For the text-containing cell, return its midpoint in [x, y] coordinate format. 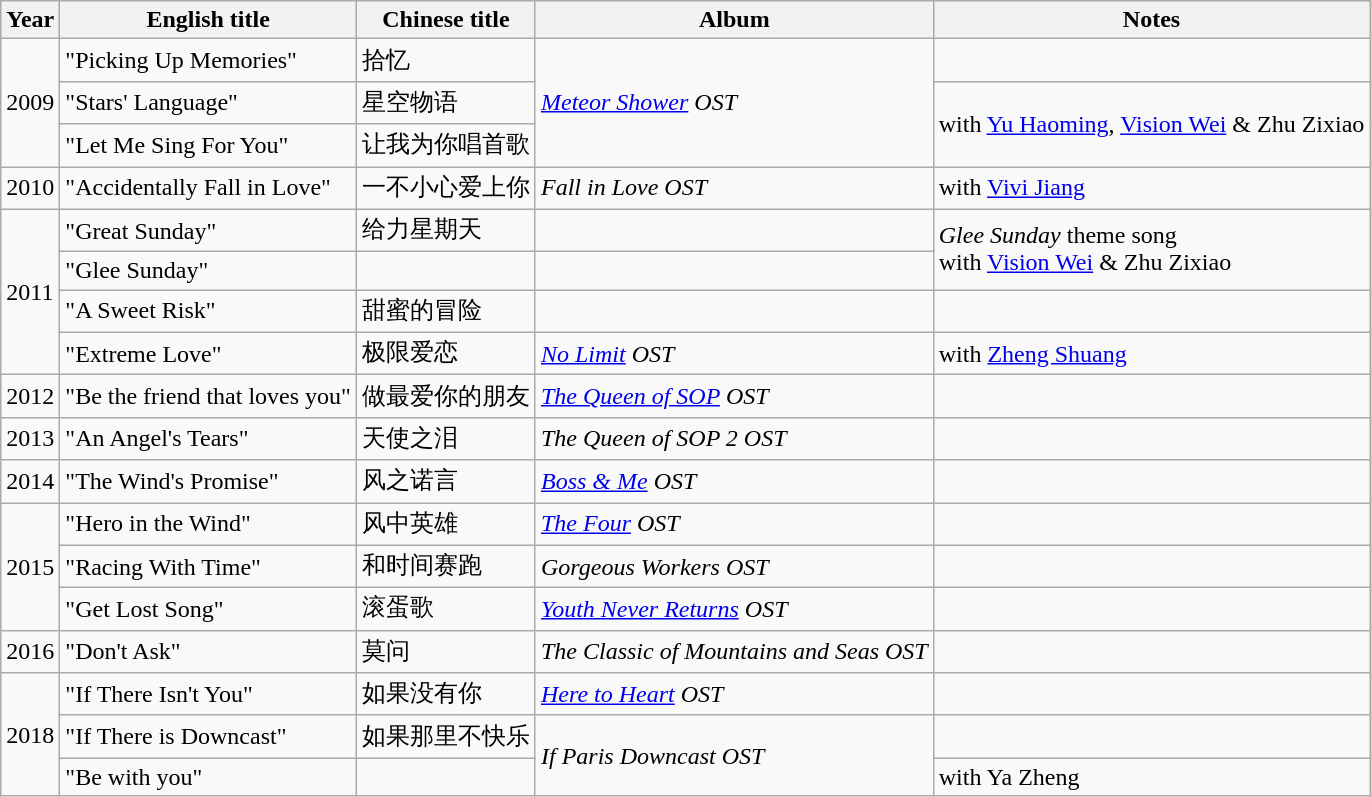
"Be with you" [208, 777]
风之诺言 [446, 482]
"Great Sunday" [208, 230]
"A Sweet Risk" [208, 312]
If Paris Downcast OST [734, 756]
风中英雄 [446, 524]
2011 [30, 292]
一不小心爱上你 [446, 188]
Here to Heart OST [734, 694]
The Four OST [734, 524]
"Let Me Sing For You" [208, 146]
2014 [30, 482]
"An Angel's Tears" [208, 438]
滚蛋歌 [446, 610]
"If There Isn't You" [208, 694]
"The Wind's Promise" [208, 482]
Gorgeous Workers OST [734, 566]
"Picking Up Memories" [208, 60]
"Extreme Love" [208, 354]
No Limit OST [734, 354]
莫问 [446, 652]
Meteor Shower OST [734, 103]
with Vivi Jiang [1152, 188]
2012 [30, 396]
给力星期天 [446, 230]
"Glee Sunday" [208, 271]
Fall in Love OST [734, 188]
2013 [30, 438]
Glee Sunday theme songwith Vision Wei & Zhu Zixiao [1152, 250]
English title [208, 20]
Notes [1152, 20]
"Accidentally Fall in Love" [208, 188]
和时间赛跑 [446, 566]
"Be the friend that loves you" [208, 396]
2016 [30, 652]
Boss & Me OST [734, 482]
The Queen of SOP OST [734, 396]
Youth Never Returns OST [734, 610]
如果那里不快乐 [446, 736]
"Racing With Time" [208, 566]
The Classic of Mountains and Seas OST [734, 652]
2015 [30, 566]
如果没有你 [446, 694]
"Stars' Language" [208, 102]
Year [30, 20]
Album [734, 20]
甜蜜的冒险 [446, 312]
"Don't Ask" [208, 652]
2009 [30, 103]
with Zheng Shuang [1152, 354]
2010 [30, 188]
让我为你唱首歌 [446, 146]
做最爱你的朋友 [446, 396]
The Queen of SOP 2 OST [734, 438]
极限爱恋 [446, 354]
星空物语 [446, 102]
"If There is Downcast" [208, 736]
"Get Lost Song" [208, 610]
"Hero in the Wind" [208, 524]
Chinese title [446, 20]
拾忆 [446, 60]
with Ya Zheng [1152, 777]
天使之泪 [446, 438]
2018 [30, 734]
with Yu Haoming, Vision Wei & Zhu Zixiao [1152, 124]
